Search for the cell housing the specified text and yield its (X, Y) center coordinate. 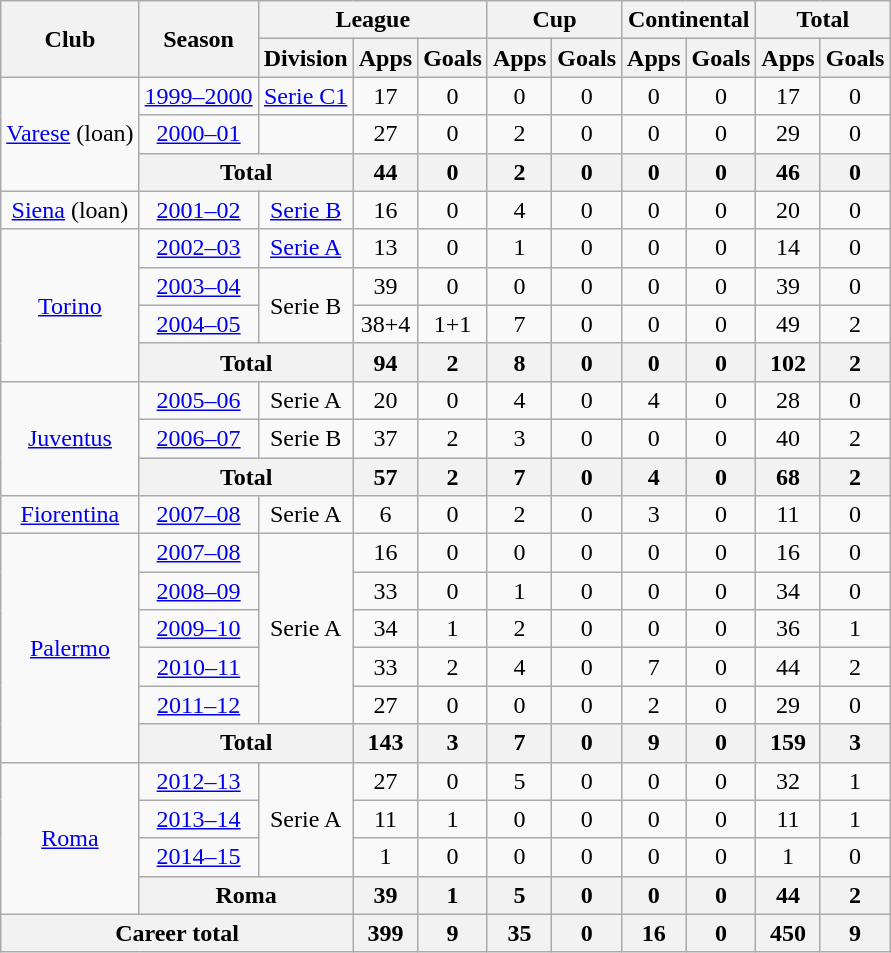
2000–01 (198, 134)
399 (385, 933)
League (372, 20)
Palermo (70, 648)
6 (385, 515)
Varese (loan) (70, 134)
2003–04 (198, 286)
Division (306, 58)
Cup (554, 20)
35 (519, 933)
2002–03 (198, 248)
2009–10 (198, 629)
37 (385, 438)
Season (198, 39)
2013–14 (198, 819)
Juventus (70, 438)
Siena (loan) (70, 210)
38+4 (385, 324)
Career total (177, 933)
94 (385, 362)
49 (788, 324)
102 (788, 362)
2010–11 (198, 667)
68 (788, 477)
8 (519, 362)
Serie C1 (306, 96)
Fiorentina (70, 515)
2014–15 (198, 857)
143 (385, 743)
2008–09 (198, 591)
Continental (689, 20)
13 (385, 248)
450 (788, 933)
2011–12 (198, 705)
2012–13 (198, 781)
Club (70, 39)
159 (788, 743)
14 (788, 248)
28 (788, 400)
40 (788, 438)
1999–2000 (198, 96)
36 (788, 629)
2005–06 (198, 400)
2001–02 (198, 210)
57 (385, 477)
2006–07 (198, 438)
32 (788, 781)
46 (788, 172)
2004–05 (198, 324)
1+1 (453, 324)
Torino (70, 305)
